Return [X, Y] of the center of cell containing provided text 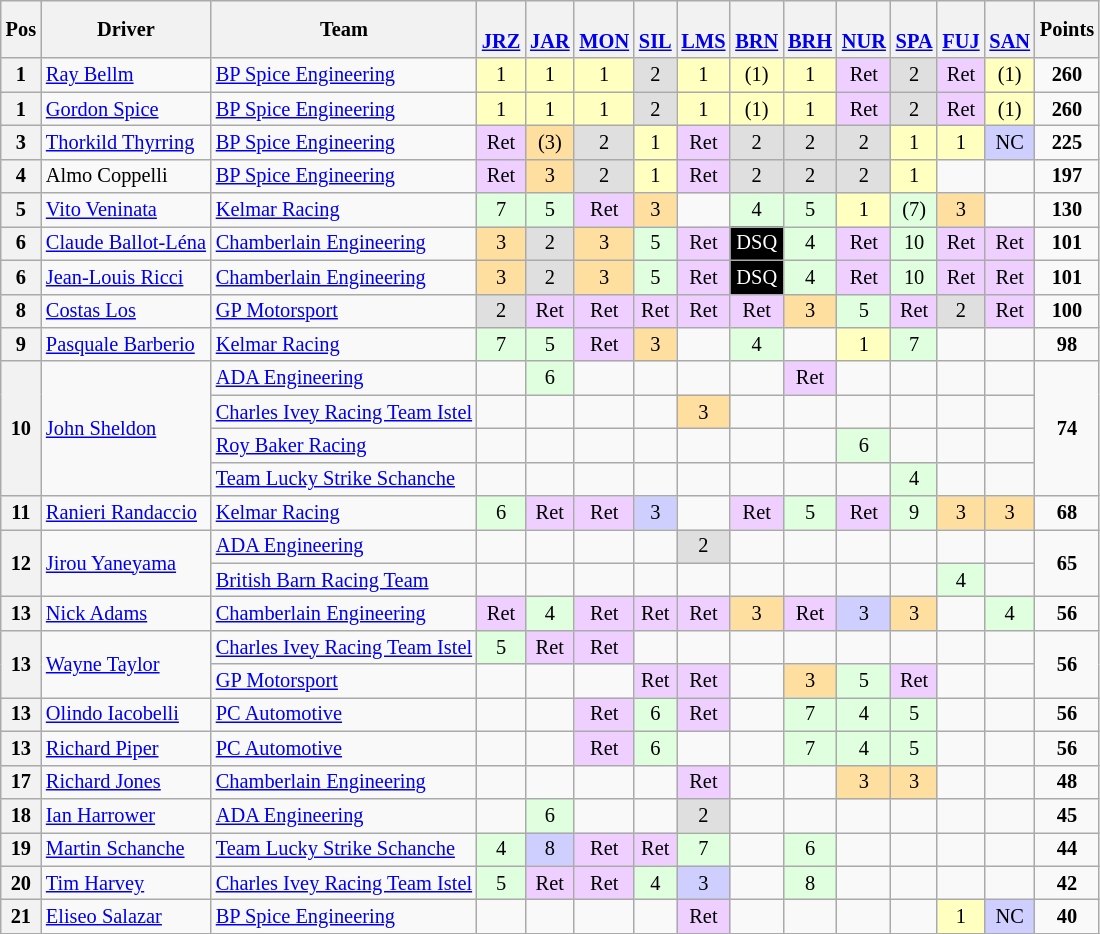
19 [21, 849]
100 [1067, 311]
42 [1067, 883]
65 [1067, 562]
Roy Baker Racing [344, 445]
197 [1067, 176]
12 [21, 562]
225 [1067, 142]
Pos [21, 29]
48 [1067, 782]
Richard Piper [126, 748]
Ian Harrower [126, 815]
Claude Ballot-Léna [126, 243]
21 [21, 916]
Nick Adams [126, 613]
BRN [756, 29]
Tim Harvey [126, 883]
Thorkild Thyrring [126, 142]
(3) [550, 142]
68 [1067, 513]
Olindo Iacobelli [126, 714]
Costas Los [126, 311]
SIL [656, 29]
British Barn Racing Team [344, 580]
40 [1067, 916]
JRZ [501, 29]
Ranieri Randaccio [126, 513]
18 [21, 815]
Gordon Spice [126, 109]
(7) [914, 210]
Points [1067, 29]
Ray Bellm [126, 75]
John Sheldon [126, 428]
20 [21, 883]
MON [604, 29]
NUR [864, 29]
Driver [126, 29]
74 [1067, 428]
BRH [810, 29]
JAR [550, 29]
Almo Coppelli [126, 176]
Richard Jones [126, 782]
Martin Schanche [126, 849]
Vito Veninata [126, 210]
130 [1067, 210]
Pasquale Barberio [126, 344]
17 [21, 782]
98 [1067, 344]
Wayne Taylor [126, 664]
FUJ [960, 29]
SAN [1009, 29]
11 [21, 513]
Jirou Yaneyama [126, 562]
44 [1067, 849]
Eliseo Salazar [126, 916]
SPA [914, 29]
Team [344, 29]
LMS [703, 29]
45 [1067, 815]
Jean-Louis Ricci [126, 277]
